For the text-containing cell, return its midpoint in [x, y] coordinate format. 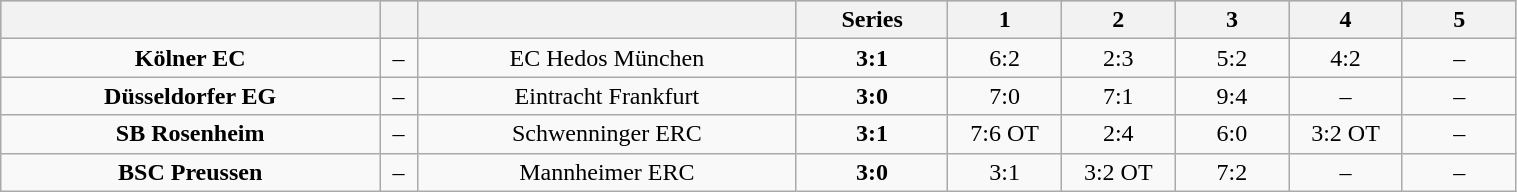
SB Rosenheim [190, 134]
5:2 [1232, 58]
2:4 [1118, 134]
7:1 [1118, 96]
Eintracht Frankfurt [606, 96]
Series [872, 20]
1 [1005, 20]
Kölner EC [190, 58]
Düsseldorfer EG [190, 96]
2 [1118, 20]
6:2 [1005, 58]
3 [1232, 20]
7:0 [1005, 96]
9:4 [1232, 96]
6:0 [1232, 134]
EC Hedos München [606, 58]
Schwenninger ERC [606, 134]
7:6 OT [1005, 134]
7:2 [1232, 172]
4 [1346, 20]
2:3 [1118, 58]
5 [1459, 20]
Mannheimer ERC [606, 172]
4:2 [1346, 58]
BSC Preussen [190, 172]
